Search for the cell housing the specified text and yield its (X, Y) center coordinate. 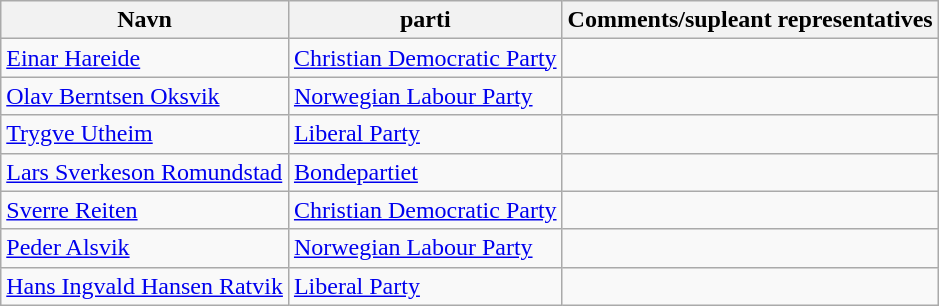
Comments/supleant representatives (750, 20)
Bondepartiet (425, 172)
Navn (145, 20)
Lars Sverkeson Romundstad (145, 172)
Trygve Utheim (145, 134)
Hans Ingvald Hansen Ratvik (145, 286)
Einar Hareide (145, 58)
Olav Berntsen Oksvik (145, 96)
parti (425, 20)
Peder Alsvik (145, 248)
Sverre Reiten (145, 210)
